Capture the cell that displays the provided text and extract its (X, Y) central coordinate. 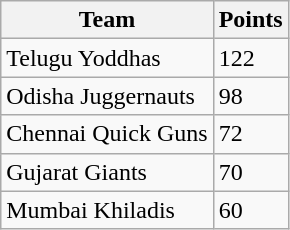
Mumbai Khiladis (107, 210)
Chennai Quick Guns (107, 134)
122 (250, 58)
Points (250, 20)
Odisha Juggernauts (107, 96)
60 (250, 210)
Telugu Yoddhas (107, 58)
72 (250, 134)
98 (250, 96)
Team (107, 20)
70 (250, 172)
Gujarat Giants (107, 172)
